Provide the (x, y) coordinate of the cell's center where the given text is located.  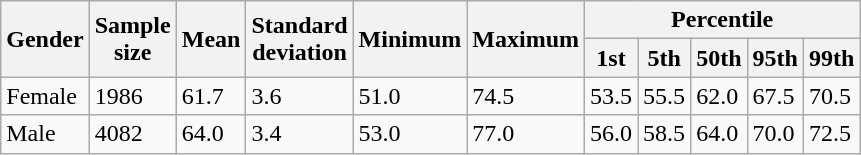
Standarddeviation (300, 39)
50th (719, 58)
1986 (132, 96)
5th (664, 58)
99th (831, 58)
77.0 (526, 134)
1st (612, 58)
70.5 (831, 96)
Male (45, 134)
72.5 (831, 134)
55.5 (664, 96)
3.4 (300, 134)
Samplesize (132, 39)
Mean (211, 39)
53.0 (410, 134)
51.0 (410, 96)
Female (45, 96)
58.5 (664, 134)
70.0 (775, 134)
Percentile (722, 20)
4082 (132, 134)
61.7 (211, 96)
74.5 (526, 96)
Gender (45, 39)
67.5 (775, 96)
3.6 (300, 96)
62.0 (719, 96)
95th (775, 58)
Minimum (410, 39)
Maximum (526, 39)
53.5 (612, 96)
56.0 (612, 134)
